Extract the [X, Y] coordinate from the center of the cell holding the provided text.  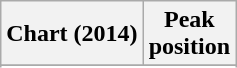
Chart (2014) [72, 34]
Peak position [189, 34]
